From the cell containing the given text, extract its center point as [x, y] coordinate. 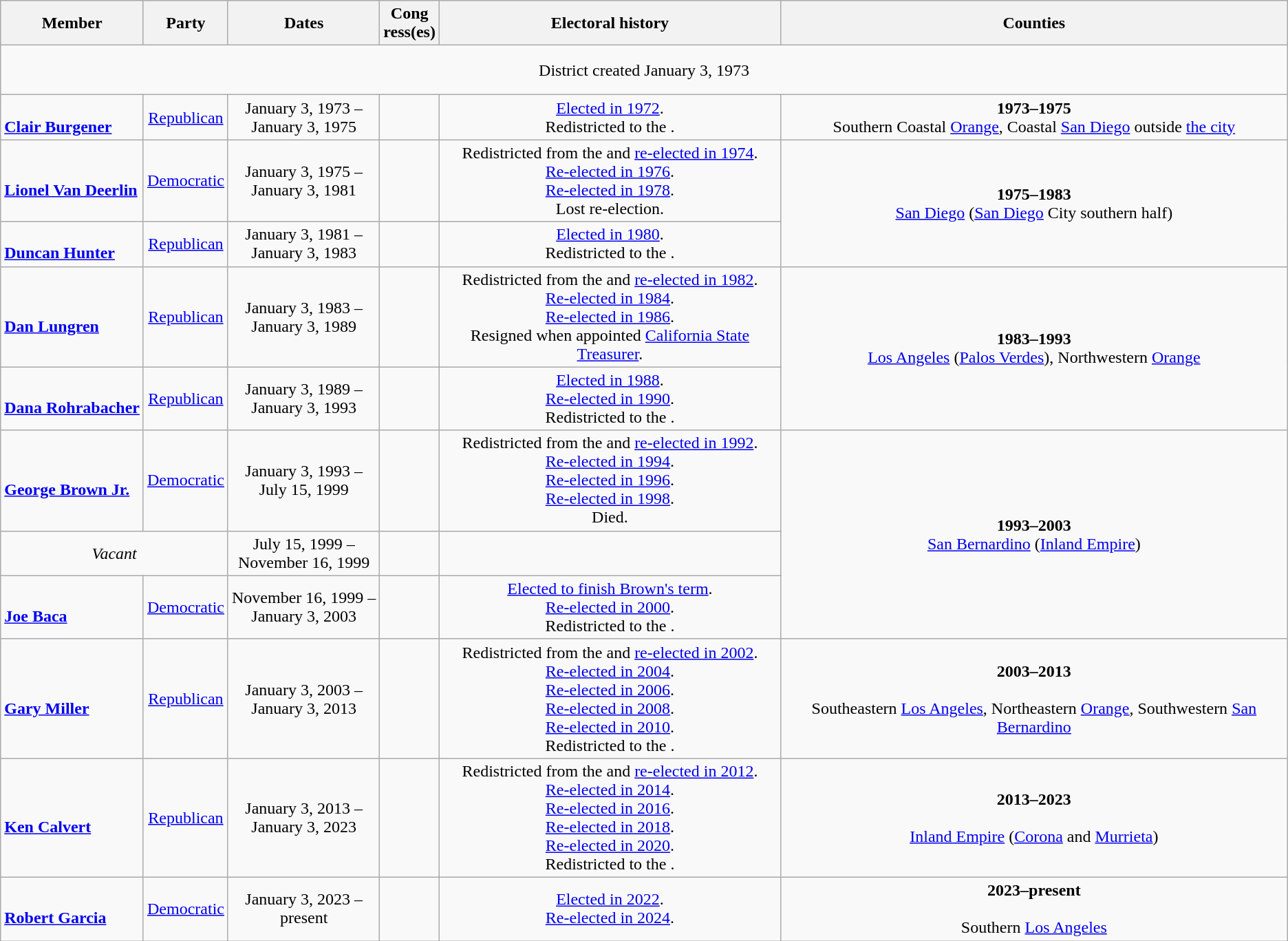
Party [186, 23]
Joe Baca [72, 607]
Elected in 1988.Re-elected in 1990.Redistricted to the . [610, 399]
2003–2013Southeastern Los Angeles, Northeastern Orange, Southwestern San Bernardino [1033, 698]
Redistricted from the and re-elected in 1982.Re-elected in 1984.Re-elected in 1986.Resigned when appointed California State Treasurer. [610, 317]
Elected to finish Brown's term.Re-elected in 2000.Redistricted to the . [610, 607]
1983–1993Los Angeles (Palos Verdes), Northwestern Orange [1033, 348]
2013–2023Inland Empire (Corona and Murrieta) [1033, 818]
Counties [1033, 23]
Electoral history [610, 23]
January 3, 1989 –January 3, 1993 [303, 399]
Elected in 1980. Redistricted to the . [610, 244]
George Brown Jr. [72, 480]
January 3, 1981 –January 3, 1983 [303, 244]
November 16, 1999 –January 3, 2003 [303, 607]
District created January 3, 1973 [644, 70]
Redistricted from the and re-elected in 2002.Re-elected in 2004.Re-elected in 2006.Re-elected in 2008.Re-elected in 2010.Redistricted to the . [610, 698]
Clair Burgener [72, 117]
Elected in 1972. Redistricted to the . [610, 117]
January 3, 1983 –January 3, 1989 [303, 317]
January 3, 2013 –January 3, 2023 [303, 818]
January 3, 1993 –July 15, 1999 [303, 480]
Duncan Hunter [72, 244]
Lionel Van Deerlin [72, 180]
Member [72, 23]
Dana Rohrabacher [72, 399]
1993–2003San Bernardino (Inland Empire) [1033, 534]
Dates [303, 23]
January 3, 2003 –January 3, 2013 [303, 698]
Redistricted from the and re-elected in 1974.Re-elected in 1976.Re-elected in 1978.Lost re-election. [610, 180]
Gary Miller [72, 698]
Robert Garcia [72, 909]
January 3, 1975 –January 3, 1981 [303, 180]
Ken Calvert [72, 818]
January 3, 1973 –January 3, 1975 [303, 117]
Elected in 2022.Re-elected in 2024. [610, 909]
1975–1983San Diego (San Diego City southern half) [1033, 203]
July 15, 1999 –November 16, 1999 [303, 553]
Redistricted from the and re-elected in 1992.Re-elected in 1994.Re-elected in 1996.Re-elected in 1998.Died. [610, 480]
January 3, 2023 –present [303, 909]
Dan Lungren [72, 317]
Vacant [114, 553]
Redistricted from the and re-elected in 2012.Re-elected in 2014.Re-elected in 2016.Re-elected in 2018.Re-elected in 2020.Redistricted to the . [610, 818]
1973–1975Southern Coastal Orange, Coastal San Diego outside the city [1033, 117]
Congress(es) [410, 23]
2023–presentSouthern Los Angeles [1033, 909]
